Return the [x, y] coordinate for the center point of the cell that contains the specified text.  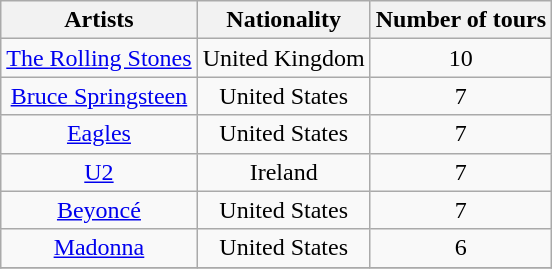
Beyoncé [99, 210]
Nationality [284, 20]
U2 [99, 172]
The Rolling Stones [99, 58]
10 [460, 58]
Number of tours [460, 20]
United Kingdom [284, 58]
6 [460, 248]
Bruce Springsteen [99, 96]
Eagles [99, 134]
Artists [99, 20]
Madonna [99, 248]
Ireland [284, 172]
